Search for the cell housing the specified text and yield its (x, y) center coordinate. 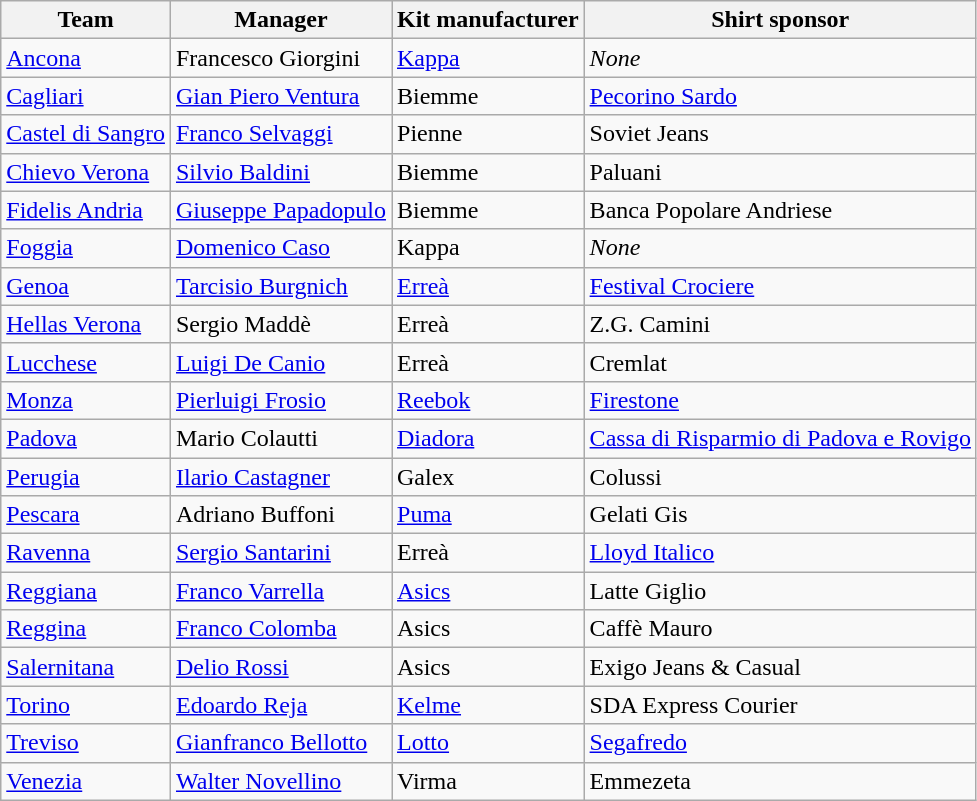
Z.G. Camini (780, 324)
Puma (488, 515)
Pienne (488, 134)
Genoa (86, 286)
Foggia (86, 248)
Franco Varrella (280, 591)
Pescara (86, 515)
Festival Crociere (780, 286)
Diadora (488, 438)
Perugia (86, 477)
Ancona (86, 58)
Franco Colomba (280, 629)
Domenico Caso (280, 248)
Monza (86, 400)
Mario Colautti (280, 438)
Franco Selvaggi (280, 134)
Reebok (488, 400)
Cassa di Risparmio di Padova e Rovigo (780, 438)
Venezia (86, 781)
Pierluigi Frosio (280, 400)
Soviet Jeans (780, 134)
Giuseppe Papadopulo (280, 210)
Lucchese (86, 362)
Kelme (488, 705)
Treviso (86, 743)
Reggina (86, 629)
Silvio Baldini (280, 172)
Emmezeta (780, 781)
Chievo Verona (86, 172)
Segafredo (780, 743)
Team (86, 20)
Banca Popolare Andriese (780, 210)
Delio Rossi (280, 667)
SDA Express Courier (780, 705)
Padova (86, 438)
Reggiana (86, 591)
Adriano Buffoni (280, 515)
Firestone (780, 400)
Luigi De Canio (280, 362)
Fidelis Andria (86, 210)
Walter Novellino (280, 781)
Paluani (780, 172)
Manager (280, 20)
Exigo Jeans & Casual (780, 667)
Cagliari (86, 96)
Torino (86, 705)
Ravenna (86, 553)
Latte Giglio (780, 591)
Galex (488, 477)
Edoardo Reja (280, 705)
Caffè Mauro (780, 629)
Shirt sponsor (780, 20)
Gelati Gis (780, 515)
Gian Piero Ventura (280, 96)
Cremlat (780, 362)
Kit manufacturer (488, 20)
Tarcisio Burgnich (280, 286)
Sergio Maddè (280, 324)
Salernitana (86, 667)
Ilario Castagner (280, 477)
Colussi (780, 477)
Castel di Sangro (86, 134)
Gianfranco Bellotto (280, 743)
Lloyd Italico (780, 553)
Pecorino Sardo (780, 96)
Lotto (488, 743)
Sergio Santarini (280, 553)
Hellas Verona (86, 324)
Virma (488, 781)
Francesco Giorgini (280, 58)
